Capture the cell that displays the provided text and extract its [x, y] central coordinate. 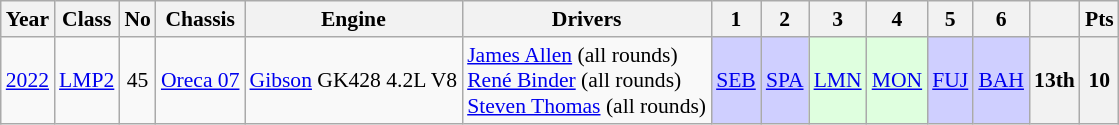
Oreca 07 [200, 80]
Engine [354, 19]
LMP2 [86, 80]
BAH [1001, 80]
45 [138, 80]
LMN [838, 80]
MON [898, 80]
FUJ [950, 80]
6 [1001, 19]
No [138, 19]
Drivers [586, 19]
2 [785, 19]
Chassis [200, 19]
James Allen (all rounds) René Binder (all rounds) Steven Thomas (all rounds) [586, 80]
5 [950, 19]
10 [1100, 80]
SPA [785, 80]
Pts [1100, 19]
Class [86, 19]
2022 [28, 80]
1 [736, 19]
4 [898, 19]
13th [1054, 80]
SEB [736, 80]
Year [28, 19]
3 [838, 19]
Gibson GK428 4.2L V8 [354, 80]
